Find where the given text appears and provide that cell's center as [X, Y] coordinate. 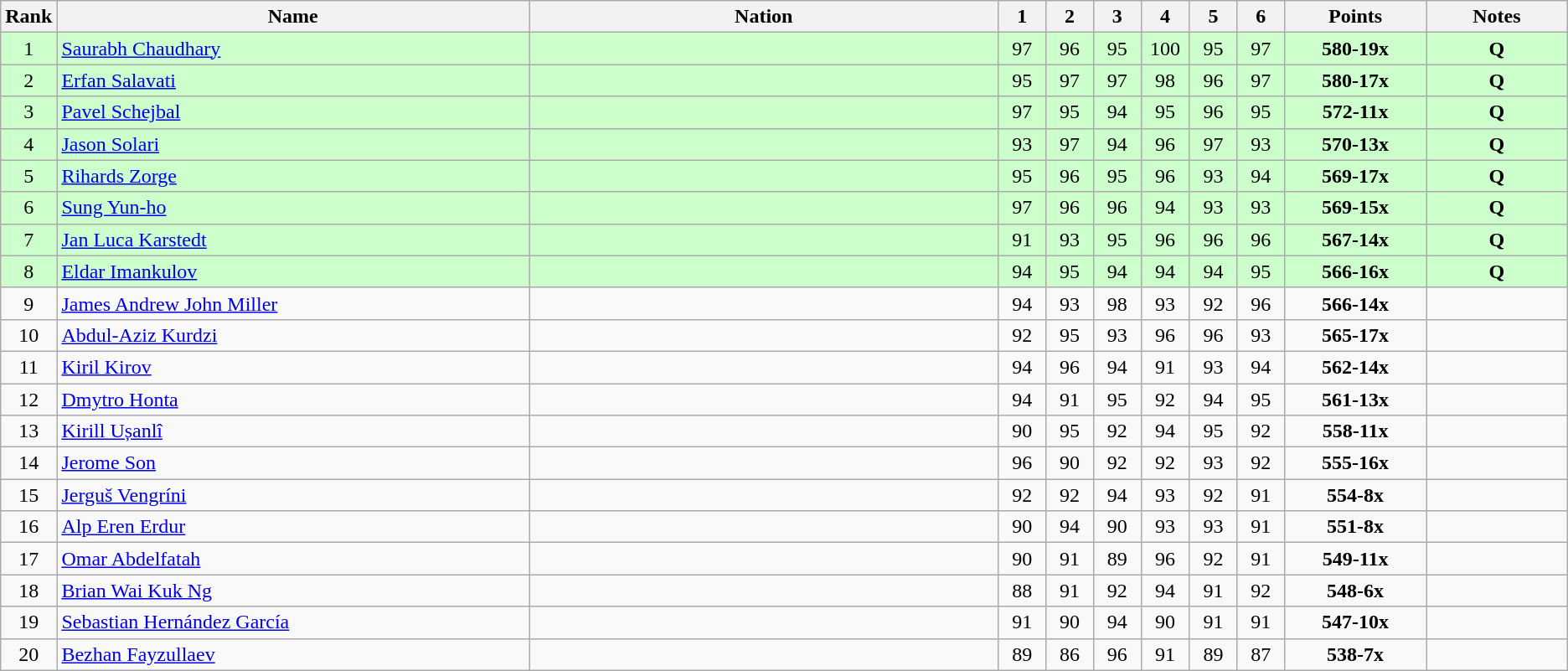
Jan Luca Karstedt [293, 240]
Rihards Zorge [293, 176]
555-16x [1355, 463]
566-16x [1355, 271]
580-19x [1355, 49]
Saurabh Chaudhary [293, 49]
13 [28, 431]
Sung Yun-ho [293, 208]
554-8x [1355, 495]
19 [28, 622]
20 [28, 654]
562-14x [1355, 367]
Eldar Imankulov [293, 271]
12 [28, 400]
572-11x [1355, 112]
Erfan Salavati [293, 80]
11 [28, 367]
18 [28, 591]
549-11x [1355, 559]
570-13x [1355, 144]
569-17x [1355, 176]
Points [1355, 17]
100 [1165, 49]
Abdul-Aziz Kurdzi [293, 335]
565-17x [1355, 335]
9 [28, 303]
547-10x [1355, 622]
580-17x [1355, 80]
569-15x [1355, 208]
538-7x [1355, 654]
Rank [28, 17]
558-11x [1355, 431]
8 [28, 271]
88 [1022, 591]
87 [1261, 654]
Bezhan Fayzullaev [293, 654]
Pavel Schejbal [293, 112]
86 [1070, 654]
Alp Eren Erdur [293, 527]
17 [28, 559]
Dmytro Honta [293, 400]
567-14x [1355, 240]
Nation [764, 17]
16 [28, 527]
Sebastian Hernández García [293, 622]
Jason Solari [293, 144]
Name [293, 17]
15 [28, 495]
Omar Abdelfatah [293, 559]
Brian Wai Kuk Ng [293, 591]
548-6x [1355, 591]
Jerome Son [293, 463]
561-13x [1355, 400]
14 [28, 463]
Kiril Kirov [293, 367]
Jerguš Vengríni [293, 495]
7 [28, 240]
10 [28, 335]
James Andrew John Miller [293, 303]
Kirill Ușanlî [293, 431]
566-14x [1355, 303]
551-8x [1355, 527]
Notes [1498, 17]
